From the cell containing the given text, extract its center point as [X, Y] coordinate. 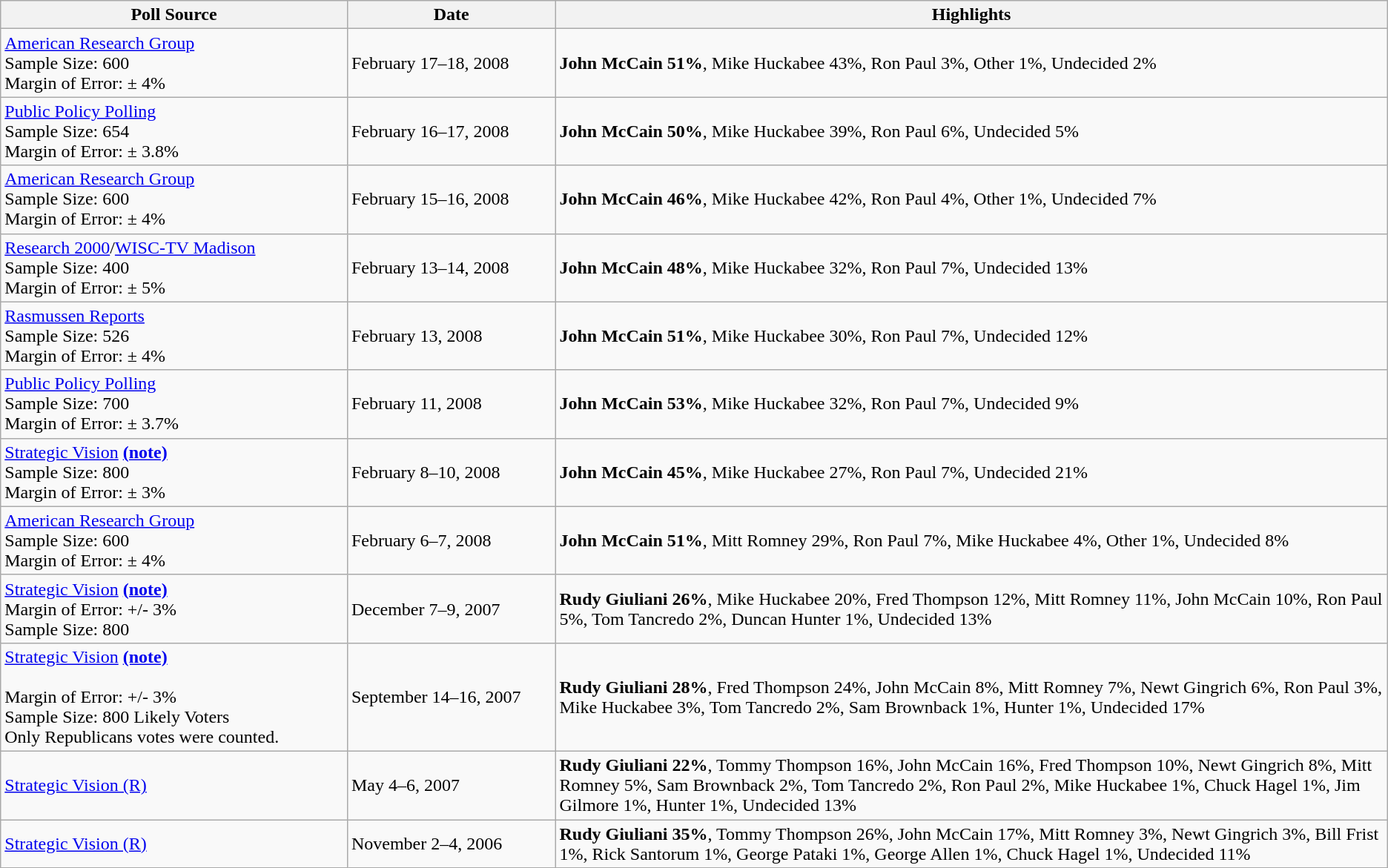
November 2–4, 2006 [451, 844]
John McCain 51%, Mike Huckabee 30%, Ron Paul 7%, Undecided 12% [971, 336]
Research 2000/WISC-TV MadisonSample Size: 400 Margin of Error: ± 5% [174, 268]
Poll Source [174, 15]
John McCain 48%, Mike Huckabee 32%, Ron Paul 7%, Undecided 13% [971, 268]
February 6–7, 2008 [451, 540]
John McCain 53%, Mike Huckabee 32%, Ron Paul 7%, Undecided 9% [971, 404]
Strategic Vision (note)Margin of Error: +/- 3% Sample Size: 800 [174, 609]
John McCain 51%, Mitt Romney 29%, Ron Paul 7%, Mike Huckabee 4%, Other 1%, Undecided 8% [971, 540]
John McCain 46%, Mike Huckabee 42%, Ron Paul 4%, Other 1%, Undecided 7% [971, 199]
John McCain 50%, Mike Huckabee 39%, Ron Paul 6%, Undecided 5% [971, 131]
May 4–6, 2007 [451, 785]
John McCain 51%, Mike Huckabee 43%, Ron Paul 3%, Other 1%, Undecided 2% [971, 63]
February 8–10, 2008 [451, 472]
February 11, 2008 [451, 404]
Strategic Vision (note)Margin of Error: +/- 3% Sample Size: 800 Likely Voters Only Republicans votes were counted. [174, 697]
September 14–16, 2007 [451, 697]
Rasmussen ReportsSample Size: 526 Margin of Error: ± 4% [174, 336]
February 15–16, 2008 [451, 199]
February 16–17, 2008 [451, 131]
Public Policy PollingSample Size: 654 Margin of Error: ± 3.8% [174, 131]
Public Policy PollingSample Size: 700 Margin of Error: ± 3.7% [174, 404]
Highlights [971, 15]
Date [451, 15]
John McCain 45%, Mike Huckabee 27%, Ron Paul 7%, Undecided 21% [971, 472]
February 13–14, 2008 [451, 268]
December 7–9, 2007 [451, 609]
Strategic Vision (note)Sample Size: 800 Margin of Error: ± 3% [174, 472]
February 13, 2008 [451, 336]
February 17–18, 2008 [451, 63]
